Detect which cell encompasses the target text, then output its (x, y) center coordinate. 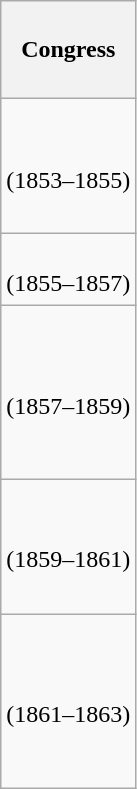
(1861–1863) (68, 701)
Congress (68, 50)
(1855–1857) (68, 270)
(1857–1859) (68, 393)
(1859–1861) (68, 546)
(1853–1855) (68, 166)
